Locate the cell with the specified text and output its [X, Y] center coordinate. 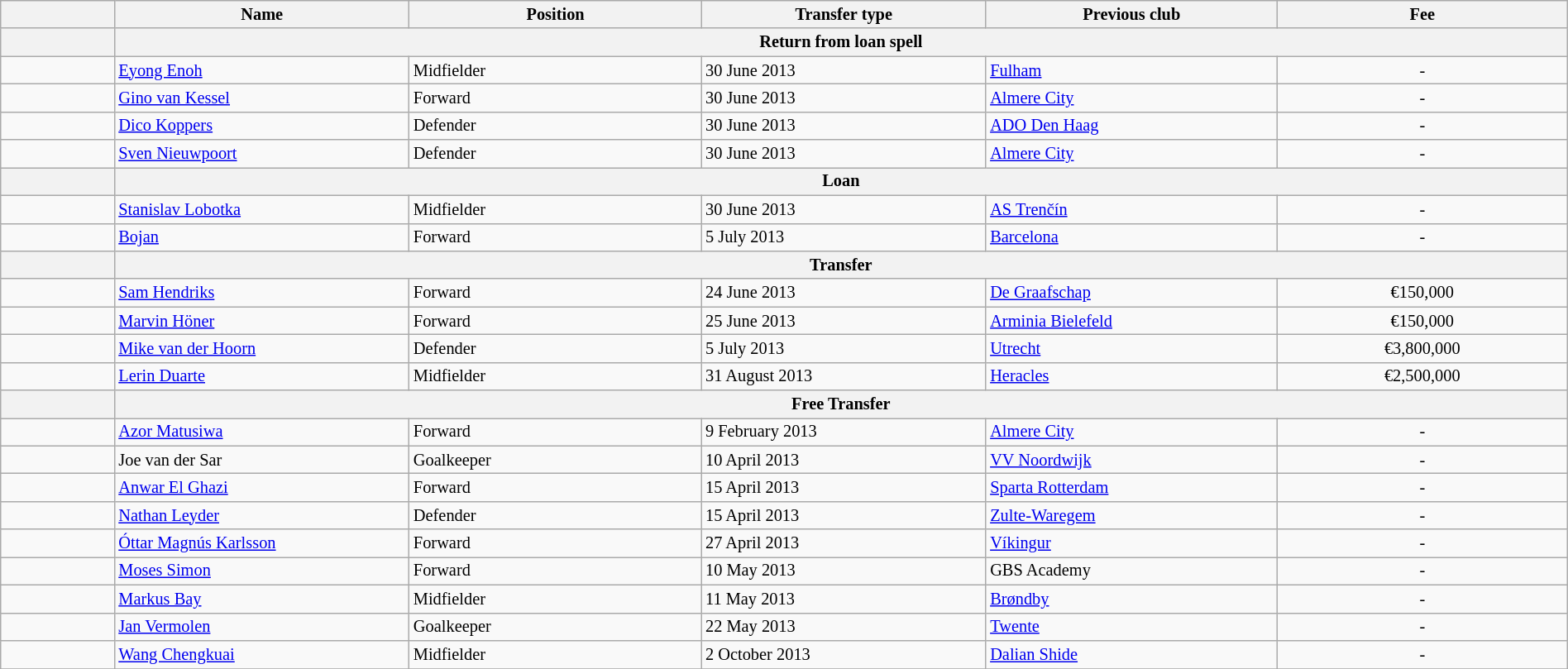
24 June 2013 [844, 293]
10 April 2013 [844, 460]
Markus Bay [261, 599]
31 August 2013 [844, 376]
Loan [840, 181]
Arminia Bielefeld [1131, 321]
Transfer [840, 265]
22 May 2013 [844, 627]
9 February 2013 [844, 432]
GBS Academy [1131, 571]
Azor Matusiwa [261, 432]
25 June 2013 [844, 321]
Wang Chengkuai [261, 654]
Brøndby [1131, 599]
VV Noordwijk [1131, 460]
Zulte-Waregem [1131, 515]
Bojan [261, 237]
Transfer type [844, 14]
Óttar Magnús Karlsson [261, 543]
Gino van Kessel [261, 98]
Free Transfer [840, 404]
Dalian Shide [1131, 654]
Sven Nieuwpoort [261, 154]
Previous club [1131, 14]
Marvin Höner [261, 321]
AS Trenčín [1131, 209]
Anwar El Ghazi [261, 487]
Twente [1131, 627]
Barcelona [1131, 237]
Dico Koppers [261, 126]
Mike van der Hoorn [261, 348]
11 May 2013 [844, 599]
27 April 2013 [844, 543]
Fulham [1131, 70]
Utrecht [1131, 348]
Víkingur [1131, 543]
Nathan Leyder [261, 515]
Joe van der Sar [261, 460]
Sam Hendriks [261, 293]
Position [556, 14]
€3,800,000 [1422, 348]
Moses Simon [261, 571]
Jan Vermolen [261, 627]
10 May 2013 [844, 571]
Eyong Enoh [261, 70]
Sparta Rotterdam [1131, 487]
ADO Den Haag [1131, 126]
Stanislav Lobotka [261, 209]
Fee [1422, 14]
Name [261, 14]
€2,500,000 [1422, 376]
De Graafschap [1131, 293]
2 October 2013 [844, 654]
Return from loan spell [840, 42]
Heracles [1131, 376]
Lerin Duarte [261, 376]
